Capture the cell that displays the provided text and extract its (x, y) central coordinate. 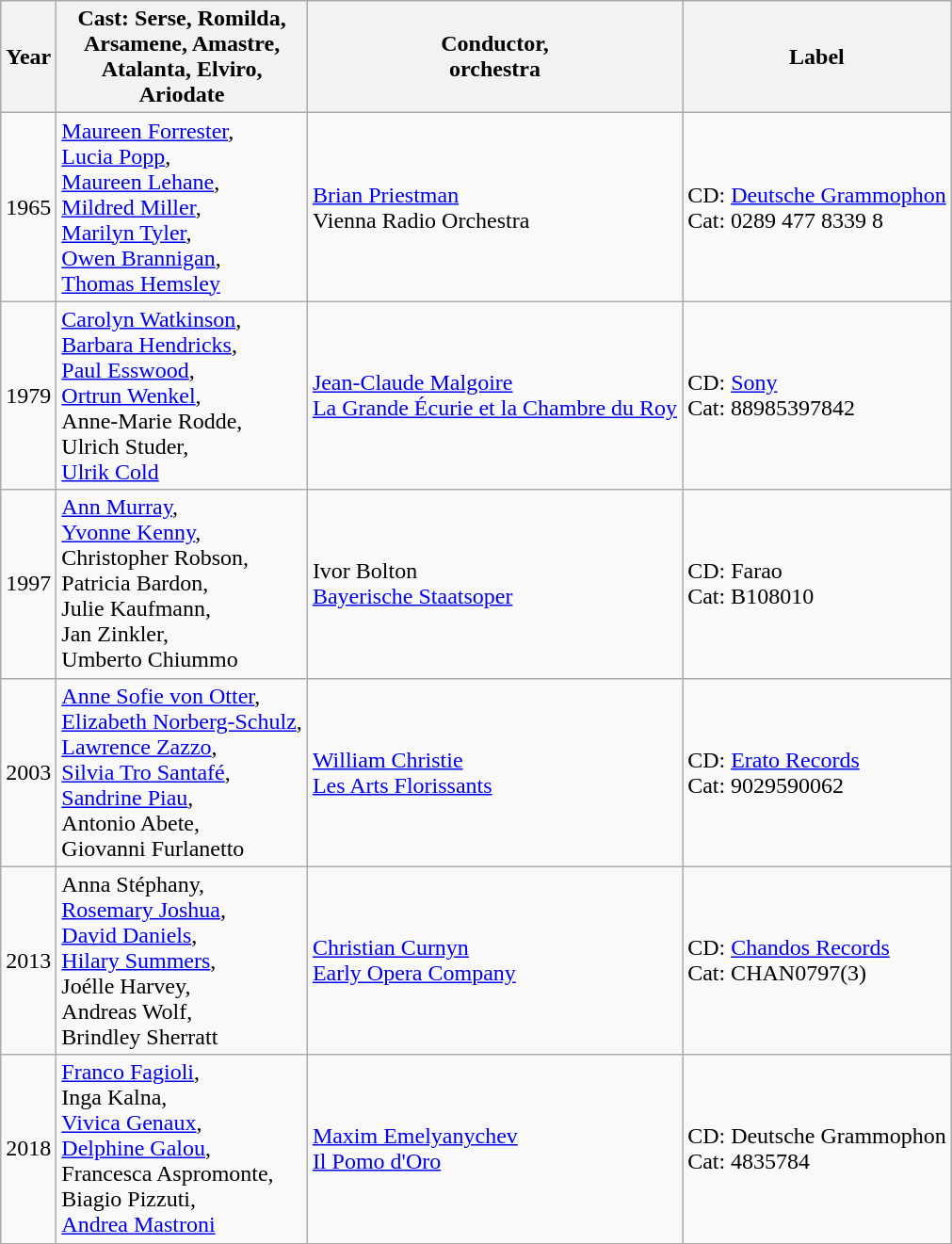
CD: Erato RecordsCat: 9029590062 (817, 772)
Jean-Claude MalgoireLa Grande Écurie et la Chambre du Roy (494, 396)
CD: FaraoCat: B108010 (817, 584)
Franco Fagioli,Inga Kalna,Vivica Genaux,Delphine Galou,Francesca Aspromonte,Biagio Pizzuti,Andrea Mastroni (183, 1149)
Carolyn Watkinson,Barbara Hendricks,Paul Esswood,Ortrun Wenkel,Anne-Marie Rodde,Ulrich Studer,Ulrik Cold (183, 396)
Brian PriestmanVienna Radio Orchestra (494, 207)
Anne Sofie von Otter,Elizabeth Norberg-Schulz,Lawrence Zazzo,Silvia Tro Santafé,Sandrine Piau,Antonio Abete,Giovanni Furlanetto (183, 772)
Maxim EmelyanychevIl Pomo d'Oro (494, 1149)
2003 (28, 772)
1997 (28, 584)
CD: Chandos RecordsCat: CHAN0797(3) (817, 961)
1965 (28, 207)
1979 (28, 396)
2013 (28, 961)
Label (817, 57)
Cast: Serse, Romilda,Arsamene, Amastre,Atalanta, Elviro,Ariodate (183, 57)
Year (28, 57)
Christian CurnynEarly Opera Company (494, 961)
Maureen Forrester,Lucia Popp,Maureen Lehane,Mildred Miller,Marilyn Tyler,Owen Brannigan,Thomas Hemsley (183, 207)
William ChristieLes Arts Florissants (494, 772)
Ann Murray,Yvonne Kenny,Christopher Robson,Patricia Bardon,Julie Kaufmann,Jan Zinkler,Umberto Chiummo (183, 584)
Ivor BoltonBayerische Staatsoper (494, 584)
CD: SonyCat: 88985397842 (817, 396)
CD: Deutsche GrammophonCat: 4835784 (817, 1149)
CD: Deutsche GrammophonCat: 0289 477 8339 8 (817, 207)
Conductor,orchestra (494, 57)
2018 (28, 1149)
Anna Stéphany,Rosemary Joshua,David Daniels,Hilary Summers,Joélle Harvey,Andreas Wolf,Brindley Sherratt (183, 961)
